Extract the [x, y] coordinate from the center of the cell holding the provided text.  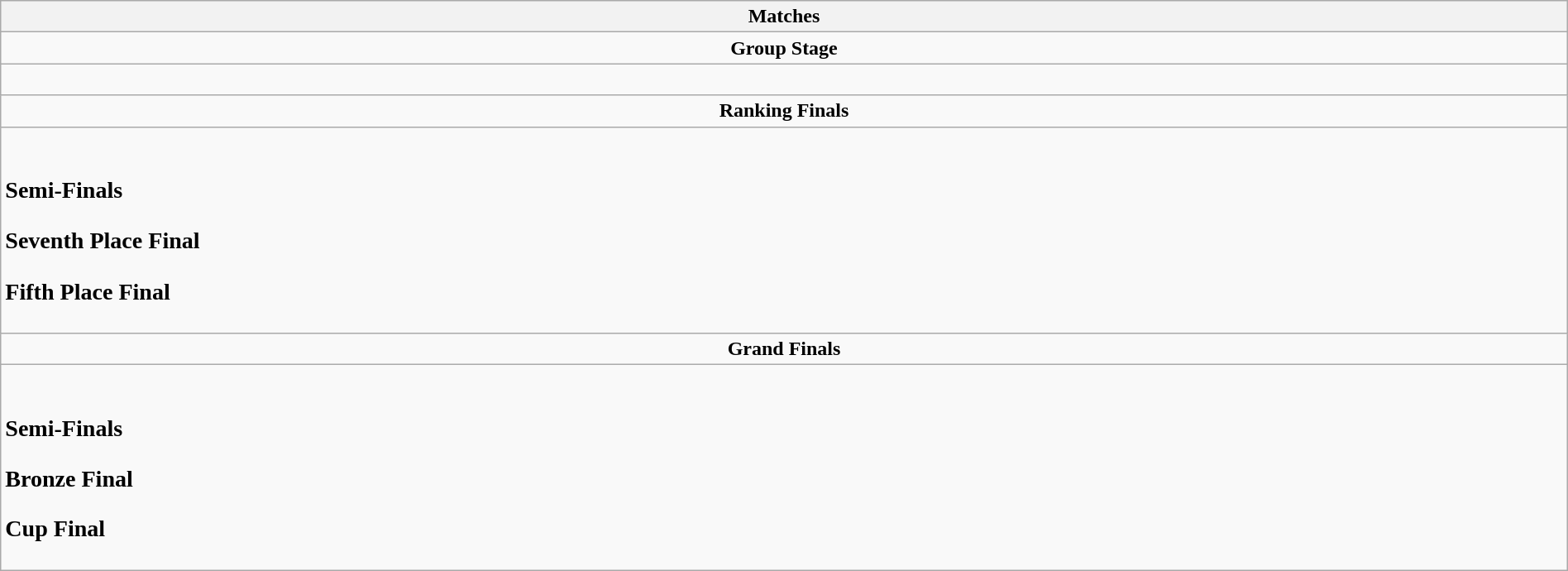
Matches [784, 17]
Ranking Finals [784, 111]
Grand Finals [784, 348]
Semi-Finals Seventh Place FinalFifth Place Final [784, 230]
Semi-Finals Bronze FinalCup Final [784, 467]
Group Stage [784, 48]
